Determine the [X, Y] coordinate at the center of the cell enclosing the given text.  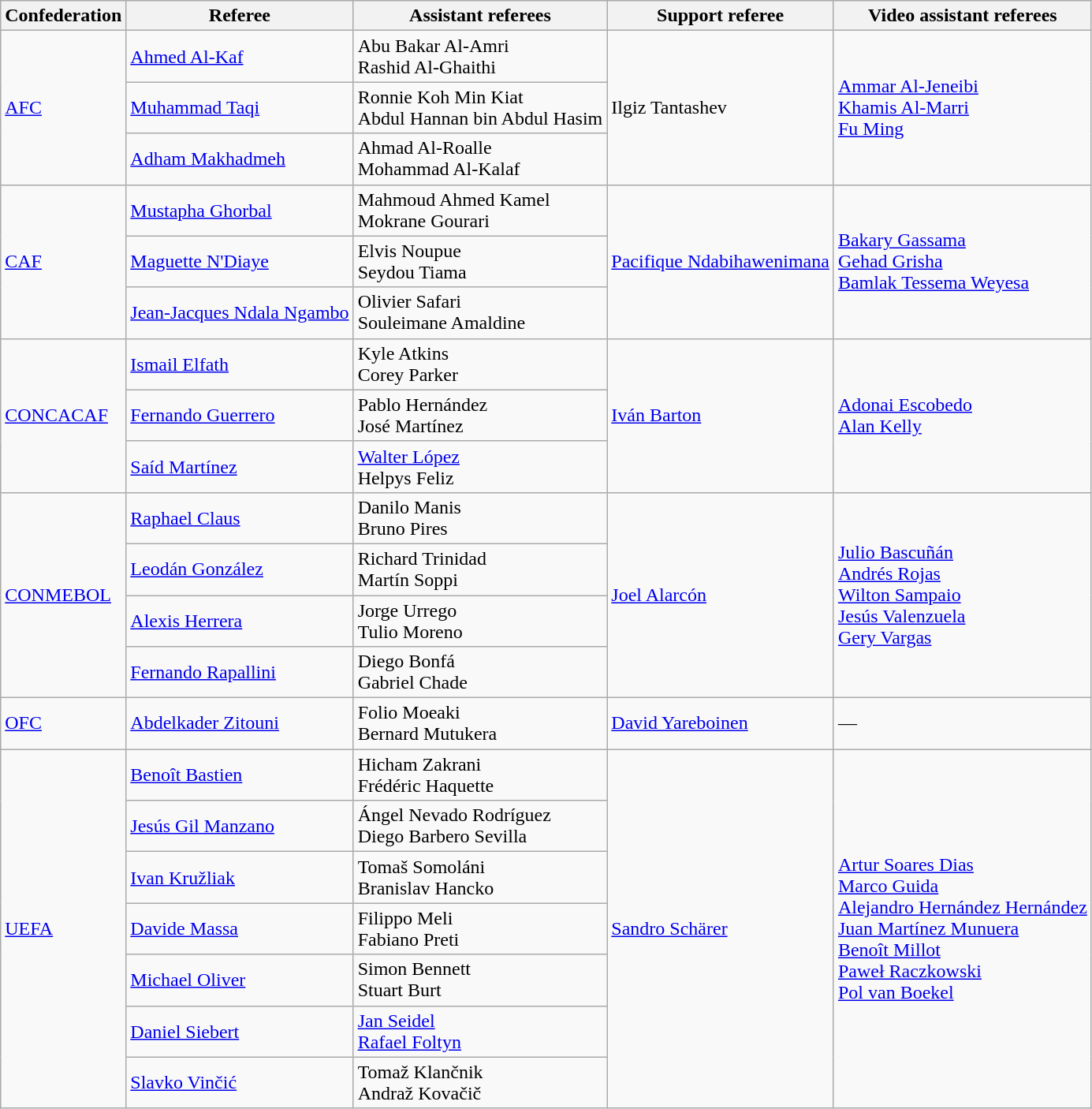
Tomaš Somoláni Branislav Hancko [480, 877]
Fernando Guerrero [240, 415]
Jorge Urrego Tulio Moreno [480, 620]
Adham Makhadmeh [240, 159]
Video assistant referees [962, 16]
Adonai Escobedo Alan Kelly [962, 415]
AFC [63, 107]
Davide Massa [240, 929]
UEFA [63, 929]
Assistant referees [480, 16]
Ahmed Al-Kaf [240, 57]
Ahmad Al-Roalle Mohammad Al-Kalaf [480, 159]
Muhammad Taqi [240, 107]
Mahmoud Ahmed Kamel Mokrane Gourari [480, 210]
Abdelkader Zitouni [240, 724]
Filippo Meli Fabiano Preti [480, 929]
Diego Bonfá Gabriel Chade [480, 672]
Benoît Bastien [240, 775]
Jan Seidel Rafael Foltyn [480, 1032]
Joel Alarcón [721, 595]
Hicham Zakrani Frédéric Haquette [480, 775]
Alexis Herrera [240, 620]
Jesús Gil Manzano [240, 827]
Tomaž Klančnik Andraž Kovačič [480, 1082]
Abu Bakar Al-Amri Rashid Al-Ghaithi [480, 57]
CONCACAF [63, 415]
Confederation [63, 16]
Kyle Atkins Corey Parker [480, 364]
Maguette N'Diaye [240, 262]
Simon Bennett Stuart Burt [480, 980]
Julio Bascuñán Andrés Rojas Wilton Sampaio Jesús Valenzuela Gery Vargas [962, 595]
Olivier Safari Souleimane Amaldine [480, 312]
Referee [240, 16]
Pacifique Ndabihawenimana [721, 262]
OFC [63, 724]
Mustapha Ghorbal [240, 210]
Elvis Noupue Seydou Tiama [480, 262]
Leodán González [240, 569]
Folio Moeaki Bernard Mutukera [480, 724]
Sandro Schärer [721, 929]
Support referee [721, 16]
Walter López Helpys Feliz [480, 467]
Michael Oliver [240, 980]
CONMEBOL [63, 595]
Daniel Siebert [240, 1032]
Ronnie Koh Min Kiat Abdul Hannan bin Abdul Hasim [480, 107]
CAF [63, 262]
Bakary Gassama Gehad Grisha Bamlak Tessema Weyesa [962, 262]
Ilgiz Tantashev [721, 107]
Artur Soares Dias Marco Guida Alejandro Hernández Hernández Juan Martínez Munuera Benoît Millot Paweł Raczkowski Pol van Boekel [962, 929]
Ammar Al-Jeneibi Khamis Al-Marri Fu Ming [962, 107]
Iván Barton [721, 415]
Ivan Kružliak [240, 877]
Ismail Elfath [240, 364]
Richard Trinidad Martín Soppi [480, 569]
Slavko Vinčić [240, 1082]
Jean-Jacques Ndala Ngambo [240, 312]
David Yareboinen [721, 724]
Pablo Hernández José Martínez [480, 415]
— [962, 724]
Fernando Rapallini [240, 672]
Saíd Martínez [240, 467]
Danilo Manis Bruno Pires [480, 517]
Raphael Claus [240, 517]
Ángel Nevado Rodríguez Diego Barbero Sevilla [480, 827]
